Identify which cell holds the provided text, then report its (x, y) central coordinate. 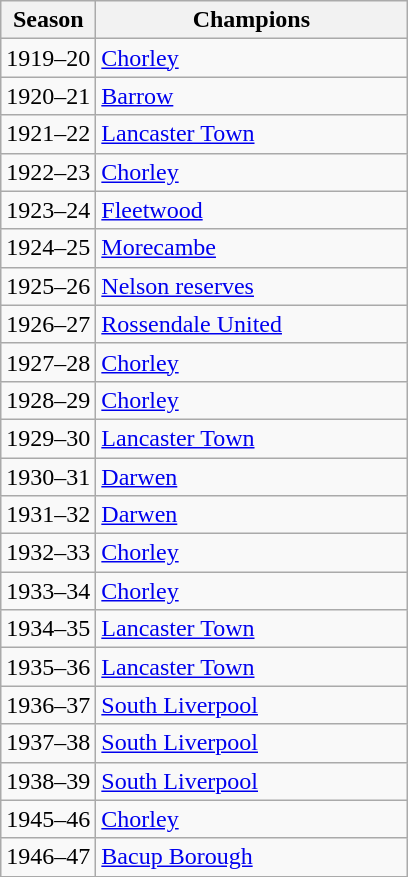
Morecambe (252, 248)
1921–22 (48, 134)
1936–37 (48, 705)
1922–23 (48, 172)
Bacup Borough (252, 857)
1926–27 (48, 324)
1932–33 (48, 553)
Barrow (252, 96)
Champions (252, 20)
1934–35 (48, 629)
1945–46 (48, 819)
Rossendale United (252, 324)
1930–31 (48, 477)
1924–25 (48, 248)
1929–30 (48, 438)
1933–34 (48, 591)
1935–36 (48, 667)
1931–32 (48, 515)
1919–20 (48, 58)
1946–47 (48, 857)
1925–26 (48, 286)
1923–24 (48, 210)
1928–29 (48, 400)
1937–38 (48, 743)
Season (48, 20)
Nelson reserves (252, 286)
Fleetwood (252, 210)
1927–28 (48, 362)
1938–39 (48, 781)
1920–21 (48, 96)
